Identify which cell holds the provided text, then report its [X, Y] central coordinate. 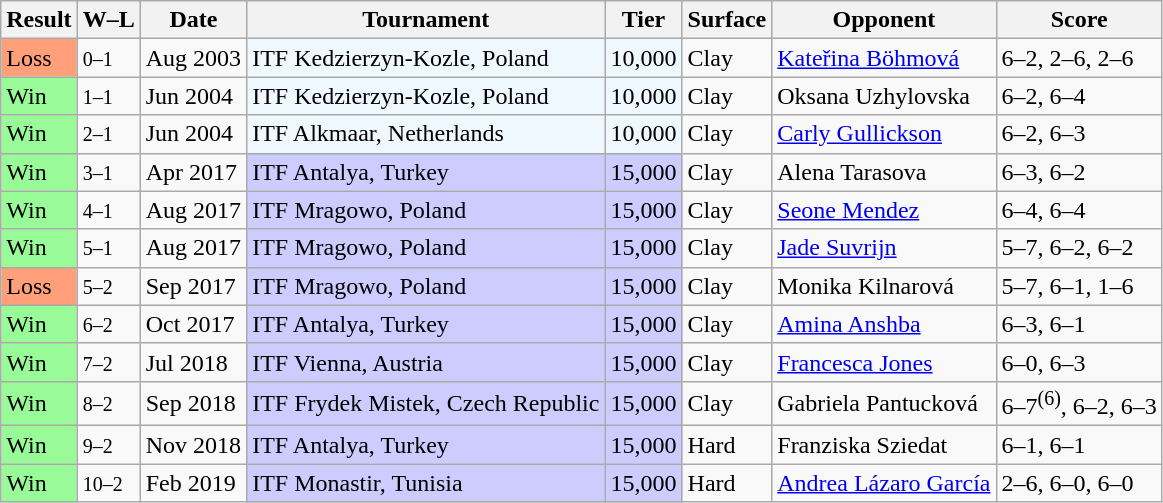
Tier [644, 20]
Gabriela Pantucková [884, 404]
Oksana Uzhylovska [884, 96]
Francesca Jones [884, 362]
Nov 2018 [193, 445]
Surface [727, 20]
ITF Frydek Mistek, Czech Republic [426, 404]
Opponent [884, 20]
Amina Anshba [884, 324]
0–1 [108, 58]
6–2, 2–6, 2–6 [1079, 58]
5–7, 6–1, 1–6 [1079, 286]
1–1 [108, 96]
6–2 [108, 324]
Seone Mendez [884, 210]
6–2, 6–3 [1079, 134]
9–2 [108, 445]
ITF Alkmaar, Netherlands [426, 134]
W–L [108, 20]
Aug 2003 [193, 58]
Franziska Sziedat [884, 445]
ITF Vienna, Austria [426, 362]
Jul 2018 [193, 362]
Date [193, 20]
2–6, 6–0, 6–0 [1079, 483]
7–2 [108, 362]
Monika Kilnarová [884, 286]
Oct 2017 [193, 324]
Result [39, 20]
3–1 [108, 172]
6–4, 6–4 [1079, 210]
6–0, 6–3 [1079, 362]
6–3, 6–1 [1079, 324]
10–2 [108, 483]
6–1, 6–1 [1079, 445]
Feb 2019 [193, 483]
ITF Monastir, Tunisia [426, 483]
8–2 [108, 404]
5–1 [108, 248]
Carly Gullickson [884, 134]
Tournament [426, 20]
6–2, 6–4 [1079, 96]
5–2 [108, 286]
Score [1079, 20]
Sep 2017 [193, 286]
6–3, 6–2 [1079, 172]
Sep 2018 [193, 404]
Jade Suvrijn [884, 248]
Kateřina Böhmová [884, 58]
2–1 [108, 134]
Andrea Lázaro García [884, 483]
5–7, 6–2, 6–2 [1079, 248]
Apr 2017 [193, 172]
6–7(6), 6–2, 6–3 [1079, 404]
4–1 [108, 210]
Alena Tarasova [884, 172]
